Return the [X, Y] coordinate for the center point of the cell that contains the specified text.  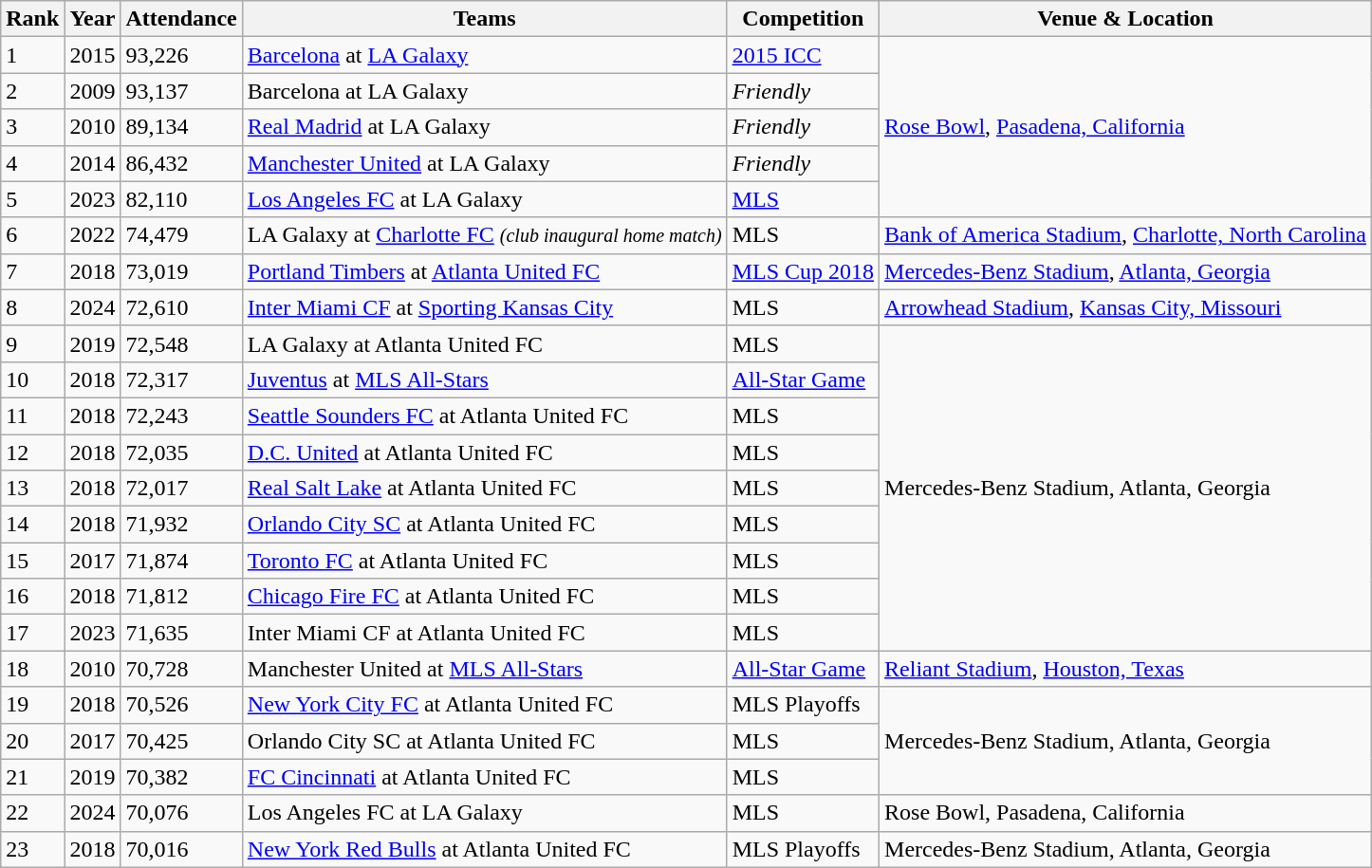
2015 [93, 55]
21 [32, 777]
FC Cincinnati at Atlanta United FC [484, 777]
Attendance [181, 19]
14 [32, 525]
10 [32, 379]
86,432 [181, 163]
Rank [32, 19]
18 [32, 669]
72,610 [181, 307]
70,425 [181, 741]
Inter Miami CF at Sporting Kansas City [484, 307]
7 [32, 271]
23 [32, 849]
3 [32, 127]
LA Galaxy at Atlanta United FC [484, 343]
Venue & Location [1125, 19]
17 [32, 633]
Manchester United at MLS All-Stars [484, 669]
Toronto FC at Atlanta United FC [484, 561]
New York Red Bulls at Atlanta United FC [484, 849]
72,548 [181, 343]
Juventus at MLS All-Stars [484, 379]
8 [32, 307]
11 [32, 416]
70,526 [181, 705]
74,479 [181, 235]
D.C. United at Atlanta United FC [484, 452]
2014 [93, 163]
15 [32, 561]
2022 [93, 235]
Arrowhead Stadium, Kansas City, Missouri [1125, 307]
72,017 [181, 489]
1 [32, 55]
72,035 [181, 452]
71,932 [181, 525]
22 [32, 813]
93,226 [181, 55]
Year [93, 19]
Real Salt Lake at Atlanta United FC [484, 489]
Portland Timbers at Atlanta United FC [484, 271]
70,728 [181, 669]
19 [32, 705]
New York City FC at Atlanta United FC [484, 705]
5 [32, 199]
71,635 [181, 633]
6 [32, 235]
Bank of America Stadium, Charlotte, North Carolina [1125, 235]
71,812 [181, 597]
Competition [803, 19]
Manchester United at LA Galaxy [484, 163]
82,110 [181, 199]
Real Madrid at LA Galaxy [484, 127]
Seattle Sounders FC at Atlanta United FC [484, 416]
13 [32, 489]
73,019 [181, 271]
Reliant Stadium, Houston, Texas [1125, 669]
2015 ICC [803, 55]
16 [32, 597]
Chicago Fire FC at Atlanta United FC [484, 597]
20 [32, 741]
70,016 [181, 849]
9 [32, 343]
MLS Cup 2018 [803, 271]
4 [32, 163]
2009 [93, 91]
70,076 [181, 813]
2 [32, 91]
Inter Miami CF at Atlanta United FC [484, 633]
70,382 [181, 777]
12 [32, 452]
89,134 [181, 127]
93,137 [181, 91]
72,243 [181, 416]
Teams [484, 19]
72,317 [181, 379]
LA Galaxy at Charlotte FC (club inaugural home match) [484, 235]
71,874 [181, 561]
